Pinpoint the cell where the given text exists, returning its [X, Y] midpoint coordinate. 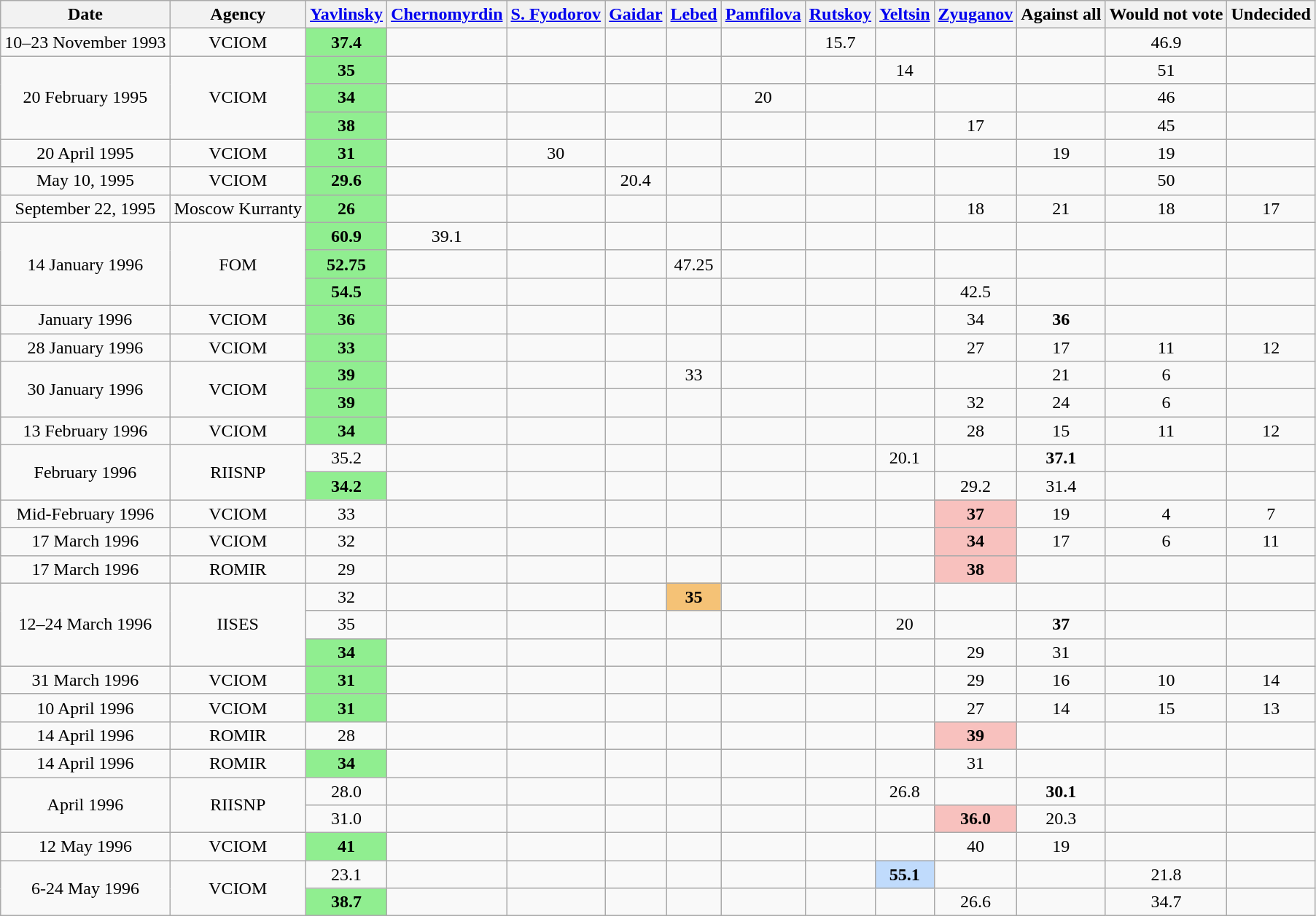
37.4 [346, 42]
54.5 [346, 291]
34.2 [346, 486]
42.5 [976, 291]
38.7 [346, 902]
September 22, 1995 [85, 208]
10 April 1996 [85, 708]
20 February 1995 [85, 98]
23.1 [346, 874]
14 January 1996 [85, 264]
Agency [238, 15]
10–23 November 1993 [85, 42]
IISES [238, 625]
20.1 [905, 458]
April 1996 [85, 805]
Rutskoy [840, 15]
Mid-February 1996 [85, 514]
May 10, 1995 [85, 181]
41 [346, 847]
31.0 [346, 819]
46.9 [1167, 42]
13 [1271, 708]
21.8 [1167, 874]
Chernomyrdin [447, 15]
FOM [238, 264]
12 May 1996 [85, 847]
Moscow Kurranty [238, 208]
15.7 [840, 42]
Pamfilova [763, 15]
12–24 March 1996 [85, 625]
30 [556, 153]
52.75 [346, 264]
60.9 [346, 236]
31.4 [1062, 486]
Gaidar [636, 15]
37.1 [1062, 458]
7 [1271, 514]
S. Fyodorov [556, 15]
35.2 [346, 458]
Would not vote [1167, 15]
13 February 1996 [85, 431]
Against all [1062, 15]
16 [1062, 680]
34.7 [1167, 902]
10 [1167, 680]
50 [1167, 181]
6-24 May 1996 [85, 888]
30.1 [1062, 791]
Yeltsin [905, 15]
20.3 [1062, 819]
24 [1062, 403]
Date [85, 15]
29.2 [976, 486]
Yavlinsky [346, 15]
31 March 1996 [85, 680]
36.0 [976, 819]
29.6 [346, 181]
39.1 [447, 236]
26.8 [905, 791]
Lebed [694, 15]
Undecided [1271, 15]
20.4 [636, 181]
4 [1167, 514]
46 [1167, 98]
February 1996 [85, 472]
40 [976, 847]
20 April 1995 [85, 153]
January 1996 [85, 319]
Zyuganov [976, 15]
55.1 [905, 874]
28 January 1996 [85, 348]
45 [1167, 125]
47.25 [694, 264]
26 [346, 208]
51 [1167, 70]
26.6 [976, 902]
28.0 [346, 791]
30 January 1996 [85, 389]
